Scan for the cell matching the given text and deliver its (X, Y) coordinate at center. 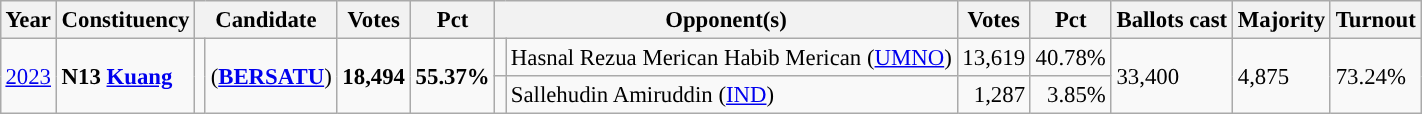
2023 (28, 76)
Constituency (125, 20)
73.24% (1376, 76)
Year (28, 20)
N13 Kuang (125, 76)
(BERSATU) (271, 76)
1,287 (994, 95)
Turnout (1376, 20)
33,400 (1172, 76)
Majority (1281, 20)
55.37% (452, 76)
Opponent(s) (726, 20)
Hasnal Rezua Merican Habib Merican (UMNO) (732, 57)
18,494 (374, 76)
4,875 (1281, 76)
40.78% (1070, 57)
3.85% (1070, 95)
Candidate (266, 20)
13,619 (994, 57)
Ballots cast (1172, 20)
Sallehudin Amiruddin (IND) (732, 95)
